Pinpoint the cell where the given text exists, returning its [x, y] midpoint coordinate. 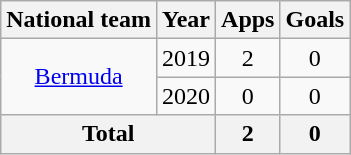
2020 [186, 96]
Bermuda [79, 77]
Total [108, 134]
2019 [186, 58]
Goals [315, 20]
Year [186, 20]
National team [79, 20]
Apps [248, 20]
